Return [x, y] of the center of cell containing provided text 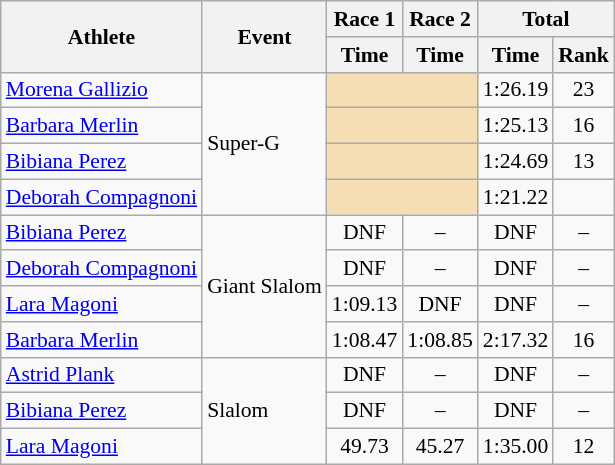
Slalom [264, 410]
1:25.13 [516, 126]
Race 1 [364, 19]
45.27 [440, 447]
1:21.22 [516, 197]
1:24.69 [516, 162]
1:08.85 [440, 340]
2:17.32 [516, 340]
Race 2 [440, 19]
Morena Gallizio [102, 90]
1:08.47 [364, 340]
Total [546, 19]
13 [584, 162]
Super-G [264, 143]
Event [264, 36]
23 [584, 90]
1:26.19 [516, 90]
49.73 [364, 447]
1:35.00 [516, 447]
Athlete [102, 36]
Astrid Plank [102, 375]
Rank [584, 55]
12 [584, 447]
1:09.13 [364, 304]
Giant Slalom [264, 286]
